Determine the (X, Y) coordinate at the center of the cell enclosing the given text.  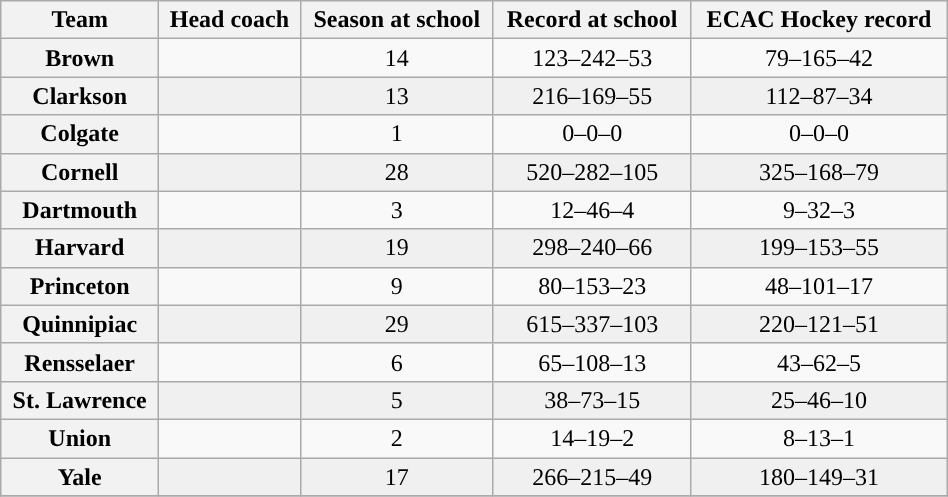
Colgate (80, 134)
Team (80, 20)
17 (396, 477)
Cornell (80, 172)
266–215–49 (592, 477)
Rensselaer (80, 362)
38–73–15 (592, 400)
Princeton (80, 286)
Quinnipiac (80, 324)
13 (396, 96)
298–240–66 (592, 248)
Union (80, 438)
216–169–55 (592, 96)
14 (396, 58)
79–165–42 (819, 58)
9–32–3 (819, 210)
6 (396, 362)
520–282–105 (592, 172)
29 (396, 324)
Clarkson (80, 96)
19 (396, 248)
Record at school (592, 20)
615–337–103 (592, 324)
St. Lawrence (80, 400)
123–242–53 (592, 58)
8–13–1 (819, 438)
3 (396, 210)
5 (396, 400)
Head coach (230, 20)
48–101–17 (819, 286)
Dartmouth (80, 210)
80–153–23 (592, 286)
180–149–31 (819, 477)
ECAC Hockey record (819, 20)
2 (396, 438)
Brown (80, 58)
65–108–13 (592, 362)
325–168–79 (819, 172)
25–46–10 (819, 400)
43–62–5 (819, 362)
Season at school (396, 20)
220–121–51 (819, 324)
28 (396, 172)
112–87–34 (819, 96)
12–46–4 (592, 210)
1 (396, 134)
9 (396, 286)
Yale (80, 477)
14–19–2 (592, 438)
Harvard (80, 248)
199–153–55 (819, 248)
